For the text-containing cell, return its midpoint in [x, y] coordinate format. 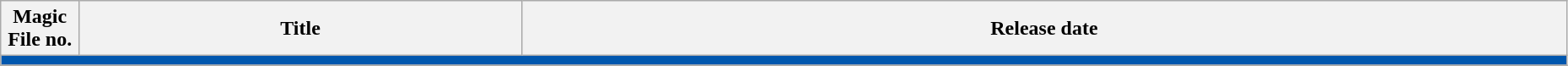
Release date [1044, 29]
Title [300, 29]
Magic File no. [40, 29]
